Capture the cell that displays the provided text and extract its [x, y] central coordinate. 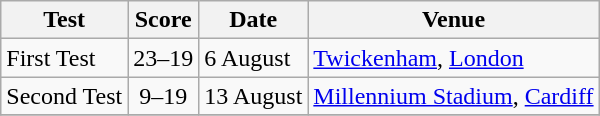
Date [254, 20]
Test [64, 20]
Second Test [64, 96]
Millennium Stadium, Cardiff [454, 96]
Venue [454, 20]
First Test [64, 58]
Score [164, 20]
23–19 [164, 58]
13 August [254, 96]
Twickenham, London [454, 58]
6 August [254, 58]
9–19 [164, 96]
